From the cell containing the given text, extract its center point as (X, Y) coordinate. 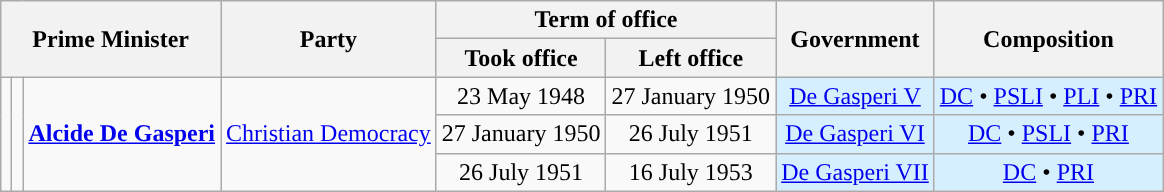
16 July 1953 (691, 172)
Left office (691, 58)
Christian Democracy (329, 134)
DC • PSLI • PLI • PRI (1048, 96)
DC • PSLI • PRI (1048, 134)
Party (329, 39)
Prime Minister (111, 39)
Term of office (606, 20)
De Gasperi VII (856, 172)
Government (856, 39)
De Gasperi V (856, 96)
23 May 1948 (521, 96)
Took office (521, 58)
Alcide De Gasperi (122, 134)
Composition (1048, 39)
De Gasperi VI (856, 134)
DC • PRI (1048, 172)
